Pinpoint the cell where the given text exists, returning its [X, Y] midpoint coordinate. 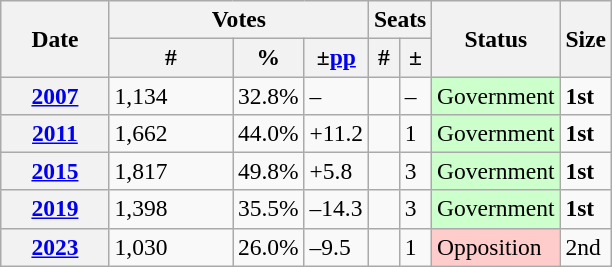
2023 [55, 247]
Size [586, 38]
32.8% [268, 95]
–14.3 [336, 209]
Opposition [496, 247]
49.8% [268, 171]
44.0% [268, 133]
Votes [238, 19]
2nd [586, 247]
26.0% [268, 247]
Seats [400, 19]
1,398 [170, 209]
± [415, 57]
2019 [55, 209]
±pp [336, 57]
2015 [55, 171]
1,030 [170, 247]
35.5% [268, 209]
2007 [55, 95]
+5.8 [336, 171]
Status [496, 38]
% [268, 57]
1,817 [170, 171]
1,134 [170, 95]
+11.2 [336, 133]
Date [55, 38]
2011 [55, 133]
1,662 [170, 133]
–9.5 [336, 247]
